Extract the [x, y] coordinate from the center of the cell holding the provided text.  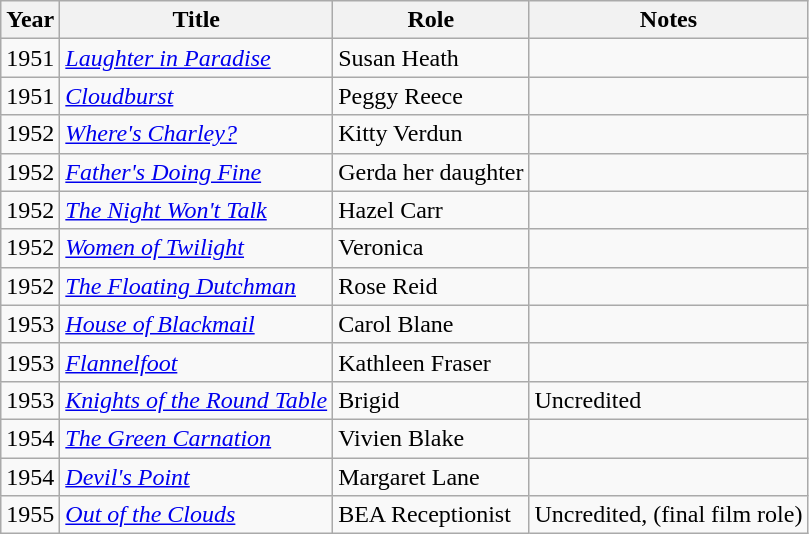
Uncredited [668, 400]
Kathleen Fraser [431, 362]
Flannelfoot [196, 362]
Title [196, 20]
Gerda her daughter [431, 172]
Father's Doing Fine [196, 172]
BEA Receptionist [431, 515]
Where's Charley? [196, 134]
Uncredited, (final film role) [668, 515]
Women of Twilight [196, 248]
Carol Blane [431, 324]
Out of the Clouds [196, 515]
1955 [30, 515]
Peggy Reece [431, 96]
The Night Won't Talk [196, 210]
Year [30, 20]
Kitty Verdun [431, 134]
Laughter in Paradise [196, 58]
Role [431, 20]
The Green Carnation [196, 438]
Devil's Point [196, 477]
Hazel Carr [431, 210]
Susan Heath [431, 58]
The Floating Dutchman [196, 286]
Knights of the Round Table [196, 400]
Brigid [431, 400]
Notes [668, 20]
Veronica [431, 248]
Cloudburst [196, 96]
Rose Reid [431, 286]
Vivien Blake [431, 438]
House of Blackmail [196, 324]
Margaret Lane [431, 477]
